Extract the [x, y] coordinate from the center of the cell holding the provided text.  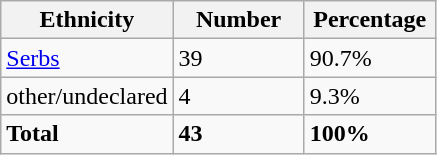
Serbs [87, 58]
100% [370, 134]
Total [87, 134]
other/undeclared [87, 96]
9.3% [370, 96]
43 [238, 134]
4 [238, 96]
Percentage [370, 20]
39 [238, 58]
Ethnicity [87, 20]
Number [238, 20]
90.7% [370, 58]
